Find where the given text appears and provide that cell's center as [X, Y] coordinate. 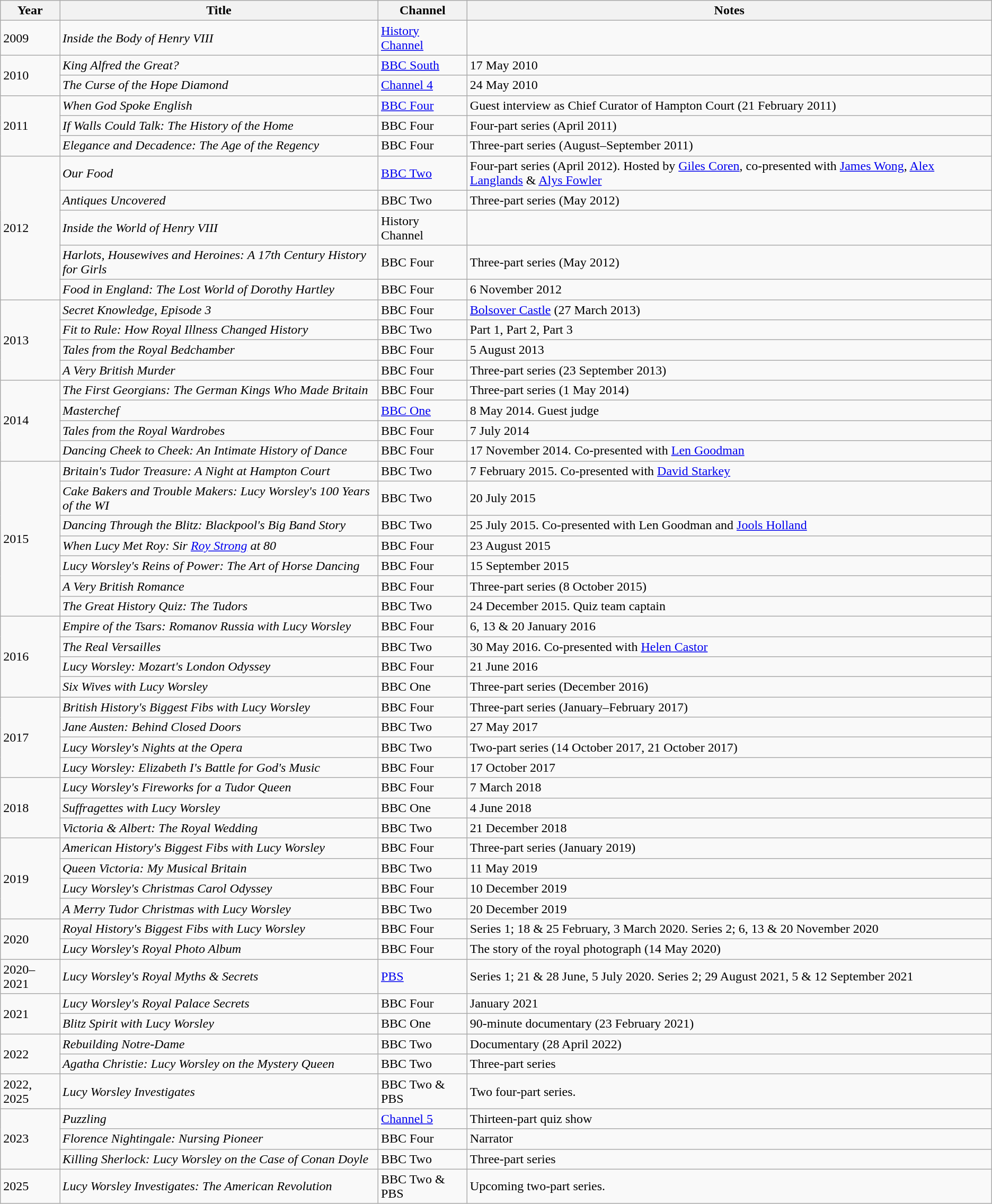
Notes [729, 11]
Documentary (28 April 2022) [729, 1044]
A Very British Murder [218, 370]
2014 [30, 421]
Inside the Body of Henry VIII [218, 38]
BBC South [422, 65]
7 February 2015. Co-presented with David Starkey [729, 471]
11 May 2019 [729, 868]
January 2021 [729, 1004]
Inside the World of Henry VIII [218, 228]
Three-part series (January 2019) [729, 848]
2017 [30, 737]
Lucy Worsley's Royal Photo Album [218, 949]
Narrator [729, 1139]
Three-part series (1 May 2014) [729, 390]
Lucy Worsley Investigates [218, 1091]
10 December 2019 [729, 888]
7 July 2014 [729, 431]
Lucy Worsley's Royal Palace Secrets [218, 1004]
30 May 2016. Co-presented with Helen Castor [729, 647]
2012 [30, 228]
2010 [30, 75]
Britain's Tudor Treasure: A Night at Hampton Court [218, 471]
2020 [30, 939]
Guest interview as Chief Curator of Hampton Court (21 February 2011) [729, 105]
A Very British Romance [218, 586]
Channel 4 [422, 85]
When God Spoke English [218, 105]
27 May 2017 [729, 727]
8 May 2014. Guest judge [729, 411]
Antiques Uncovered [218, 200]
Florence Nightingale: Nursing Pioneer [218, 1139]
Thirteen-part quiz show [729, 1119]
Agatha Christie: Lucy Worsley on the Mystery Queen [218, 1064]
The Curse of the Hope Diamond [218, 85]
Puzzling [218, 1119]
24 December 2015. Quiz team captain [729, 606]
7 March 2018 [729, 788]
Two-part series (14 October 2017, 21 October 2017) [729, 747]
Empire of the Tsars: Romanov Russia with Lucy Worsley [218, 626]
6 November 2012 [729, 289]
2022, 2025 [30, 1091]
A Merry Tudor Christmas with Lucy Worsley [218, 908]
25 July 2015. Co-presented with Len Goodman and Jools Holland [729, 525]
Lucy Worsley's Christmas Carol Odyssey [218, 888]
17 November 2014. Co-presented with Len Goodman [729, 451]
King Alfred the Great? [218, 65]
Title [218, 11]
American History's Biggest Fibs with Lucy Worsley [218, 848]
Lucy Worsley: Elizabeth I's Battle for God's Music [218, 768]
2016 [30, 656]
Lucy Worsley's Reins of Power: The Art of Horse Dancing [218, 566]
2020–2021 [30, 976]
Two four-part series. [729, 1091]
2011 [30, 126]
Elegance and Decadence: The Age of the Regency [218, 146]
Our Food [218, 173]
23 August 2015 [729, 546]
The Real Versailles [218, 647]
2021 [30, 1014]
Food in England: The Lost World of Dorothy Hartley [218, 289]
24 May 2010 [729, 85]
Year [30, 11]
20 December 2019 [729, 908]
2018 [30, 808]
Victoria & Albert: The Royal Wedding [218, 828]
Killing Sherlock: Lucy Worsley on the Case of Conan Doyle [218, 1159]
Four-part series (April 2011) [729, 126]
Six Wives with Lucy Worsley [218, 687]
Queen Victoria: My Musical Britain [218, 868]
2019 [30, 878]
Harlots, Housewives and Heroines: A 17th Century History for Girls [218, 262]
Series 1; 21 & 28 June, 5 July 2020. Series 2; 29 August 2021, 5 & 12 September 2021 [729, 976]
Suffragettes with Lucy Worsley [218, 808]
Royal History's Biggest Fibs with Lucy Worsley [218, 929]
Series 1; 18 & 25 February, 3 March 2020. Series 2; 6, 13 & 20 November 2020 [729, 929]
Cake Bakers and Trouble Makers: Lucy Worsley's 100 Years of the WI [218, 498]
2009 [30, 38]
Lucy Worsley: Mozart's London Odyssey [218, 667]
Three-part series (8 October 2015) [729, 586]
Bolsover Castle (27 March 2013) [729, 310]
Upcoming two-part series. [729, 1187]
17 October 2017 [729, 768]
Channel 5 [422, 1119]
If Walls Could Talk: The History of the Home [218, 126]
4 June 2018 [729, 808]
2015 [30, 538]
90-minute documentary (23 February 2021) [729, 1024]
5 August 2013 [729, 350]
Tales from the Royal Bedchamber [218, 350]
Channel [422, 11]
Lucy Worsley's Nights at the Opera [218, 747]
Masterchef [218, 411]
2025 [30, 1187]
When Lucy Met Roy: Sir Roy Strong at 80 [218, 546]
Secret Knowledge, Episode 3 [218, 310]
2013 [30, 340]
6, 13 & 20 January 2016 [729, 626]
Lucy Worsley's Fireworks for a Tudor Queen [218, 788]
Lucy Worsley's Royal Myths & Secrets [218, 976]
Three-part series (23 September 2013) [729, 370]
Tales from the Royal Wardrobes [218, 431]
15 September 2015 [729, 566]
British History's Biggest Fibs with Lucy Worsley [218, 707]
Three-part series (December 2016) [729, 687]
The First Georgians: The German Kings Who Made Britain [218, 390]
21 December 2018 [729, 828]
Dancing Through the Blitz: Blackpool's Big Band Story [218, 525]
The story of the royal photograph (14 May 2020) [729, 949]
Jane Austen: Behind Closed Doors [218, 727]
17 May 2010 [729, 65]
2022 [30, 1054]
Three-part series (August–September 2011) [729, 146]
2023 [30, 1139]
Four-part series (April 2012). Hosted by Giles Coren, co-presented with James Wong, Alex Langlands & Alys Fowler [729, 173]
20 July 2015 [729, 498]
Part 1, Part 2, Part 3 [729, 330]
Blitz Spirit with Lucy Worsley [218, 1024]
21 June 2016 [729, 667]
The Great History Quiz: The Tudors [218, 606]
Three-part series (January–February 2017) [729, 707]
PBS [422, 976]
Fit to Rule: How Royal Illness Changed History [218, 330]
Rebuilding Notre-Dame [218, 1044]
Dancing Cheek to Cheek: An Intimate History of Dance [218, 451]
Lucy Worsley Investigates: The American Revolution [218, 1187]
